Return [X, Y] of the center of cell containing provided text 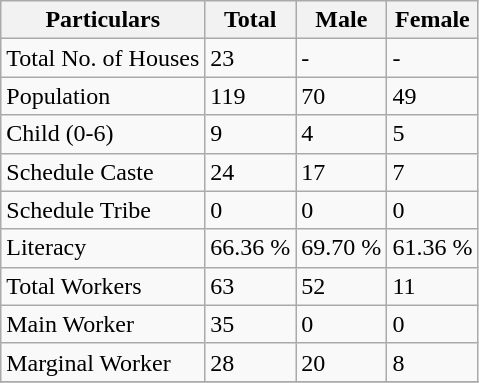
17 [342, 172]
Schedule Tribe [103, 210]
11 [432, 286]
Child (0-6) [103, 134]
4 [342, 134]
5 [432, 134]
Male [342, 20]
52 [342, 286]
Total [250, 20]
35 [250, 324]
69.70 % [342, 248]
Particulars [103, 20]
28 [250, 362]
66.36 % [250, 248]
Female [432, 20]
Marginal Worker [103, 362]
119 [250, 96]
Main Worker [103, 324]
8 [432, 362]
61.36 % [432, 248]
Schedule Caste [103, 172]
Literacy [103, 248]
70 [342, 96]
23 [250, 58]
20 [342, 362]
7 [432, 172]
Total Workers [103, 286]
Population [103, 96]
24 [250, 172]
9 [250, 134]
63 [250, 286]
Total No. of Houses [103, 58]
49 [432, 96]
